Detect which cell encompasses the target text, then output its (x, y) center coordinate. 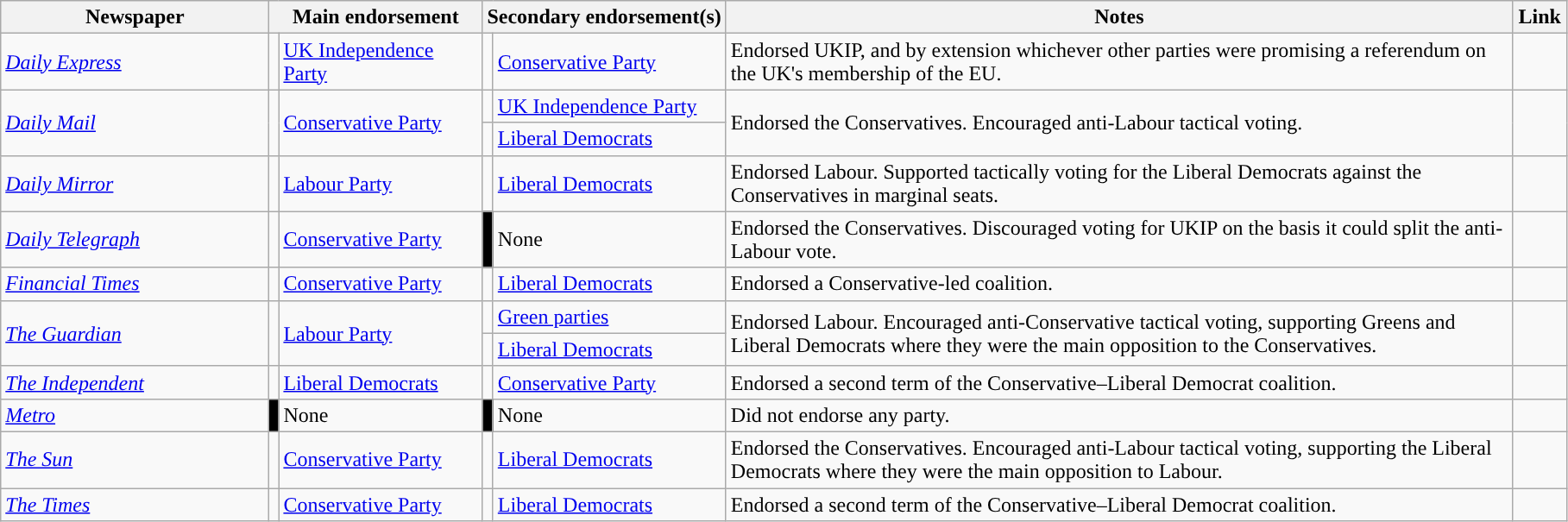
Newspaper (135, 17)
Link (1540, 17)
Secondary endorsement(s) (604, 17)
Endorsed the Conservatives. Discouraged voting for UKIP on the basis it could split the anti-Labour vote. (1118, 240)
Endorsed UKIP, and by extension whichever other parties were promising a referendum on the UK's membership of the EU. (1118, 62)
Daily Mirror (135, 183)
Endorsed the Conservatives. Encouraged anti-Labour tactical voting. (1118, 123)
The Guardian (135, 333)
Did not endorse any party. (1118, 415)
Financial Times (135, 284)
The Independent (135, 382)
Daily Express (135, 62)
Green parties (609, 317)
Main endorsement (376, 17)
The Sun (135, 459)
Endorsed Labour. Supported tactically voting for the Liberal Democrats against the Conservatives in marginal seats. (1118, 183)
Notes (1118, 17)
The Times (135, 505)
Endorsed a Conservative-led coalition. (1118, 284)
Metro (135, 415)
Daily Mail (135, 123)
Daily Telegraph (135, 240)
Endorsed the Conservatives. Encouraged anti-Labour tactical voting, supporting the Liberal Democrats where they were the main opposition to Labour. (1118, 459)
